Return (X, Y) of the center of cell containing provided text 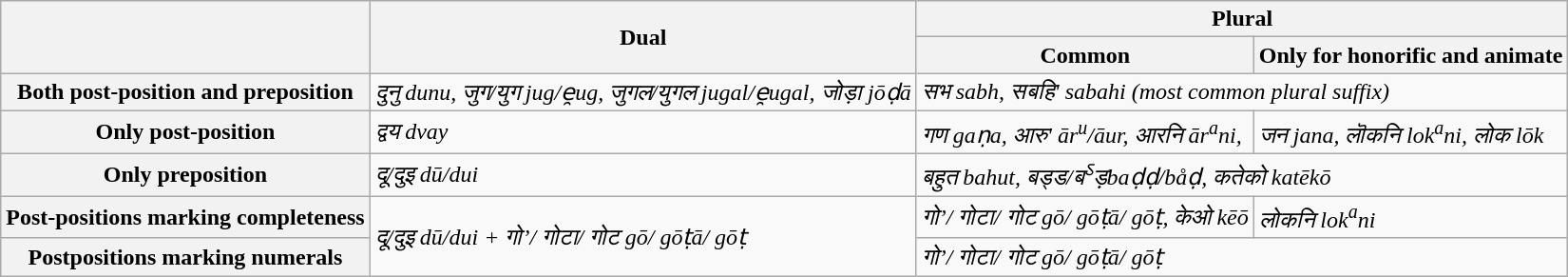
Dual (642, 37)
Only post-position (185, 131)
Both post-position and preposition (185, 92)
Postpositions marking numerals (185, 257)
Common (1085, 55)
सभ sabh, सबहि' sabahi (most common plural suffix) (1242, 92)
Plural (1242, 19)
दू/दुइ dū/dui + गो’/ गोटा/ गोट gō/ gōṭā/ gōṭ (642, 236)
दुनु dunu, जुग/युग jug/e̯ug, जुगल/युगल jugal/e̯ugal, जोड़ा jōḍā (642, 92)
दू/दुइ dū/dui (642, 175)
बहुत bahut, बड्ड/बऽड़baḍḍ/båḍ, कतेको katēkō (1242, 175)
Post-positions marking completeness (185, 217)
Only for honorific and animate (1410, 55)
Only preposition (185, 175)
गो’/ गोटा/ गोट gō/ gōṭā/ gōṭ, केओ kēō (1085, 217)
द्वय dvay (642, 131)
गण gaṇa, आरु' āru/āur, आरनि ārani, (1085, 131)
जन jana, लॊकनि lokani, लोक lōk (1410, 131)
गो’/ गोटा/ गोट gō/ gōṭā/ gōṭ (1242, 257)
लोकनि lokani (1410, 217)
